Scan for the cell matching the given text and deliver its [x, y] coordinate at center. 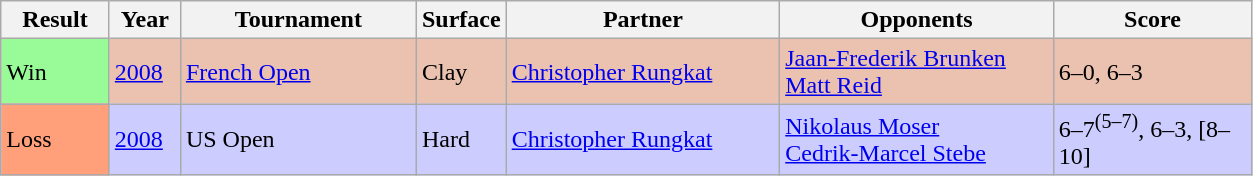
French Open [298, 72]
Result [56, 20]
Loss [56, 140]
6–0, 6–3 [1152, 72]
Win [56, 72]
Hard [461, 140]
Tournament [298, 20]
Opponents [917, 20]
Partner [643, 20]
Year [144, 20]
Jaan-Frederik Brunken Matt Reid [917, 72]
Surface [461, 20]
Nikolaus Moser Cedrik-Marcel Stebe [917, 140]
6–7(5–7), 6–3, [8–10] [1152, 140]
Score [1152, 20]
US Open [298, 140]
Clay [461, 72]
